Scan for the cell matching the given text and deliver its (x, y) coordinate at center. 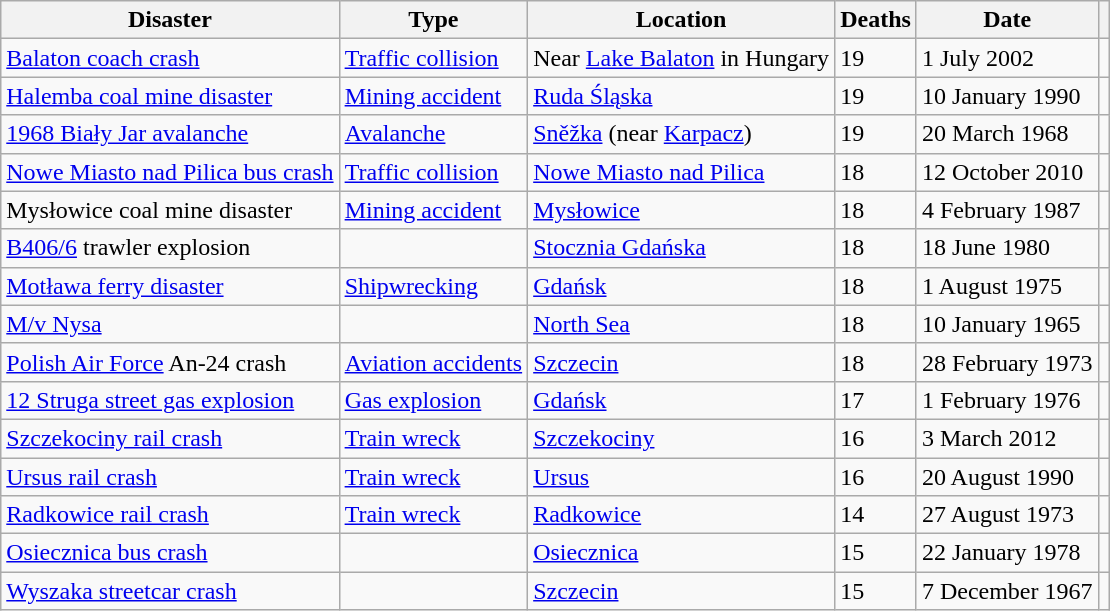
Shipwrecking (434, 286)
North Sea (682, 324)
20 March 1968 (1007, 134)
Osiecznica (682, 553)
Szczekociny (682, 438)
Nowe Miasto nad Pilica bus crash (170, 172)
Mysłowice (682, 210)
Mysłowice coal mine disaster (170, 210)
20 August 1990 (1007, 477)
3 March 2012 (1007, 438)
Gas explosion (434, 400)
Wyszaka streetcar crash (170, 591)
1968 Biały Jar avalanche (170, 134)
B406/6 trawler explosion (170, 248)
Radkowice rail crash (170, 515)
Halemba coal mine disaster (170, 96)
Balaton coach crash (170, 58)
27 August 1973 (1007, 515)
1 July 2002 (1007, 58)
10 January 1965 (1007, 324)
Avalanche (434, 134)
Nowe Miasto nad Pilica (682, 172)
1 August 1975 (1007, 286)
Deaths (876, 20)
Ursus rail crash (170, 477)
Szczekociny rail crash (170, 438)
Radkowice (682, 515)
10 January 1990 (1007, 96)
28 February 1973 (1007, 362)
Disaster (170, 20)
Near Lake Balaton in Hungary (682, 58)
22 January 1978 (1007, 553)
Polish Air Force An-24 crash (170, 362)
Osiecznica bus crash (170, 553)
7 December 1967 (1007, 591)
Location (682, 20)
1 February 1976 (1007, 400)
18 June 1980 (1007, 248)
Aviation accidents (434, 362)
M/v Nysa (170, 324)
Date (1007, 20)
4 February 1987 (1007, 210)
Sněžka (near Karpacz) (682, 134)
12 Struga street gas explosion (170, 400)
Motława ferry disaster (170, 286)
Ursus (682, 477)
Type (434, 20)
Ruda Śląska (682, 96)
Stocznia Gdańska (682, 248)
12 October 2010 (1007, 172)
17 (876, 400)
14 (876, 515)
